Return the [x, y] coordinate for the center point of the cell that contains the specified text.  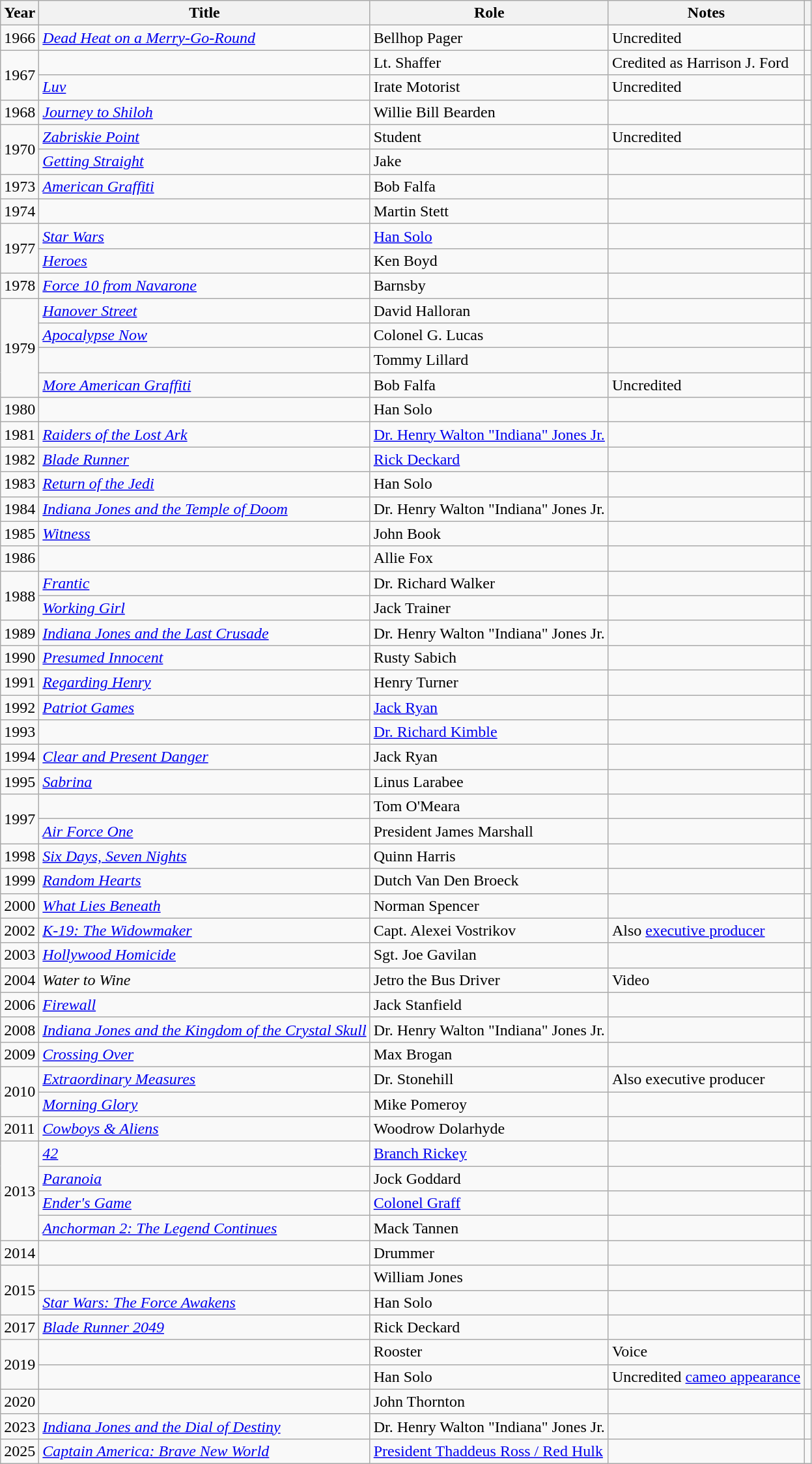
1986 [20, 558]
1989 [20, 633]
Capt. Alexei Vostrikov [489, 930]
Uncredited cameo appearance [706, 1377]
2014 [20, 1253]
1973 [20, 186]
David Halloran [489, 311]
1994 [20, 757]
2020 [20, 1401]
2010 [20, 1091]
Quinn Harris [489, 856]
2000 [20, 906]
Paranoia [204, 1179]
Linus Larabee [489, 782]
Indiana Jones and the Kingdom of the Crystal Skull [204, 1029]
2002 [20, 930]
Jetro the Bus Driver [489, 980]
Journey to Shiloh [204, 112]
2008 [20, 1029]
President Thaddeus Ross / Red Hulk [489, 1451]
Martin Stett [489, 211]
1993 [20, 732]
Colonel Graff [489, 1203]
Hanover Street [204, 311]
Witness [204, 534]
2003 [20, 955]
William Jones [489, 1278]
Sgt. Joe Gavilan [489, 955]
Jack Stanfield [489, 1005]
President James Marshall [489, 831]
1967 [20, 75]
Dr. Stonehill [489, 1079]
Indiana Jones and the Last Crusade [204, 633]
Captain America: Brave New World [204, 1451]
Student [489, 137]
Star Wars: The Force Awakens [204, 1302]
2011 [20, 1129]
1983 [20, 484]
1970 [20, 149]
Star Wars [204, 236]
Year [20, 13]
Rusty Sabich [489, 657]
1974 [20, 211]
1977 [20, 248]
Tom O'Meara [489, 807]
Role [489, 13]
Crossing Over [204, 1054]
Firewall [204, 1005]
Hollywood Homicide [204, 955]
1966 [20, 38]
Mack Tannen [489, 1228]
Blade Runner 2049 [204, 1327]
2006 [20, 1005]
1998 [20, 856]
Return of the Jedi [204, 484]
Indiana Jones and the Dial of Destiny [204, 1426]
Lt. Shaffer [489, 63]
Voice [706, 1352]
Tommy Lillard [489, 360]
Blade Runner [204, 459]
Frantic [204, 583]
Willie Bill Bearden [489, 112]
Anchorman 2: The Legend Continues [204, 1228]
2015 [20, 1290]
Dr. Richard Walker [489, 583]
Regarding Henry [204, 682]
Sabrina [204, 782]
Getting Straight [204, 162]
Morning Glory [204, 1104]
2023 [20, 1426]
Raiders of the Lost Ark [204, 435]
Branch Rickey [489, 1154]
Mike Pomeroy [489, 1104]
Luv [204, 87]
Presumed Innocent [204, 657]
1982 [20, 459]
Cowboys & Aliens [204, 1129]
1968 [20, 112]
Dead Heat on a Merry-Go-Round [204, 38]
Patriot Games [204, 707]
1978 [20, 285]
1985 [20, 534]
Rooster [489, 1352]
What Lies Beneath [204, 906]
1984 [20, 509]
Apocalypse Now [204, 336]
Dr. Richard Kimble [489, 732]
Working Girl [204, 608]
Bellhop Pager [489, 38]
Random Hearts [204, 881]
1997 [20, 819]
Ken Boyd [489, 261]
2013 [20, 1191]
Air Force One [204, 831]
2017 [20, 1327]
Dutch Van Den Broeck [489, 881]
1981 [20, 435]
1990 [20, 657]
Notes [706, 13]
American Graffiti [204, 186]
1992 [20, 707]
1991 [20, 682]
2019 [20, 1364]
1995 [20, 782]
John Thornton [489, 1401]
Jake [489, 162]
John Book [489, 534]
Indiana Jones and the Temple of Doom [204, 509]
2004 [20, 980]
Zabriskie Point [204, 137]
Title [204, 13]
1980 [20, 410]
Henry Turner [489, 682]
Drummer [489, 1253]
Extraordinary Measures [204, 1079]
Norman Spencer [489, 906]
Six Days, Seven Nights [204, 856]
Irate Motorist [489, 87]
More American Graffiti [204, 385]
Force 10 from Navarone [204, 285]
Woodrow Dolarhyde [489, 1129]
2025 [20, 1451]
Barnsby [489, 285]
Jack Trainer [489, 608]
Credited as Harrison J. Ford [706, 63]
Clear and Present Danger [204, 757]
Max Brogan [489, 1054]
Jock Goddard [489, 1179]
1979 [20, 348]
K-19: The Widowmaker [204, 930]
1988 [20, 596]
Heroes [204, 261]
Allie Fox [489, 558]
Video [706, 980]
1999 [20, 881]
2009 [20, 1054]
Ender's Game [204, 1203]
Colonel G. Lucas [489, 336]
42 [204, 1154]
Water to Wine [204, 980]
